Find where the given text appears and provide that cell's center as (X, Y) coordinate. 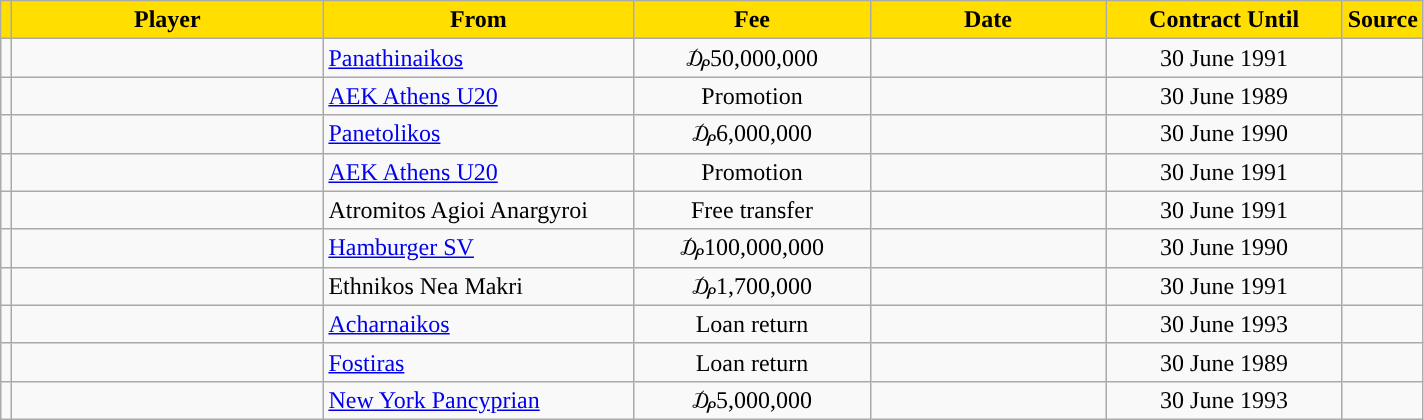
₯5,000,000 (752, 400)
Free transfer (752, 210)
Player (168, 20)
Panathinaikos (478, 58)
Fostiras (478, 362)
Contract Until (1224, 20)
Atromitos Agioi Anargyroi (478, 210)
Hamburger SV (478, 248)
Panetolikos (478, 134)
New York Pancyprian (478, 400)
₯1,700,000 (752, 286)
₯100,000,000 (752, 248)
Fee (752, 20)
Source (1382, 20)
Ethnikos Nea Makri (478, 286)
₯6,000,000 (752, 134)
₯50,000,000 (752, 58)
Date (988, 20)
From (478, 20)
Acharnaikos (478, 324)
